From the cell containing the given text, extract its center point as (X, Y) coordinate. 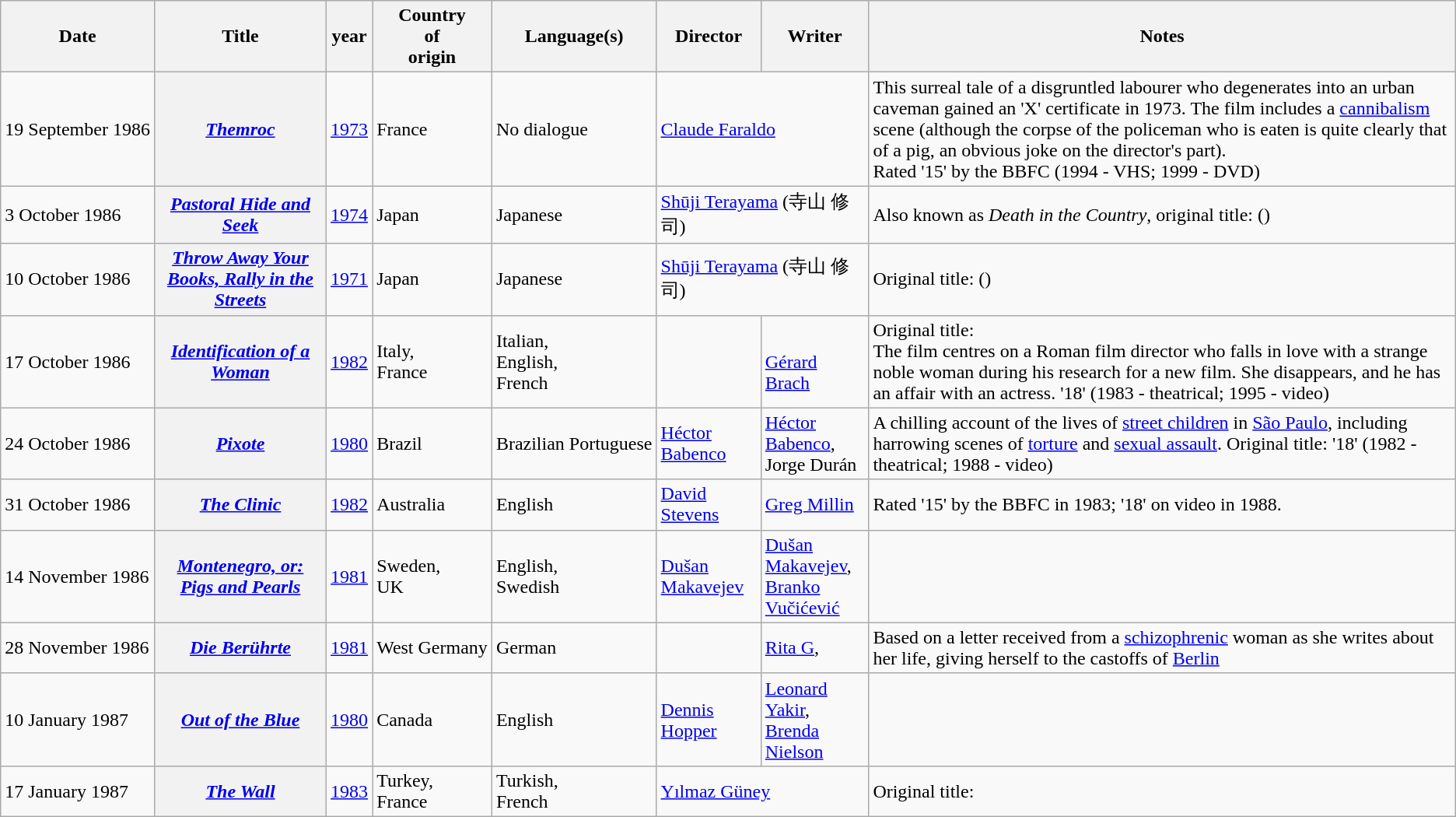
Italian,English,French (574, 361)
Date (78, 37)
28 November 1986 (78, 647)
West Germany (432, 647)
No dialogue (574, 129)
Die Berührte (240, 647)
Pastoral Hide and Seek (240, 215)
1973 (350, 129)
Original title: () (1162, 279)
Montenegro, or: Pigs and Pearls (240, 576)
Turkey,France (432, 791)
Dušan Makavejev (709, 576)
English,Swedish (574, 576)
Héctor Babenco (709, 444)
31 October 1986 (78, 504)
The Clinic (240, 504)
Rated '15' by the BBFC in 1983; '18' on video in 1988. (1162, 504)
Australia (432, 504)
Themroc (240, 129)
17 October 1986 (78, 361)
Gérard Brach (815, 361)
Language(s) (574, 37)
Based on a letter received from a schizophrenic woman as she writes about her life, giving herself to the castoffs of Berlin (1162, 647)
Claude Faraldo (762, 129)
Original title: (1162, 791)
Out of the Blue (240, 719)
Dennis Hopper (709, 719)
1983 (350, 791)
year (350, 37)
10 January 1987 (78, 719)
France (432, 129)
Title (240, 37)
German (574, 647)
19 September 1986 (78, 129)
14 November 1986 (78, 576)
Identification of a Woman (240, 361)
Canada (432, 719)
Héctor Babenco,Jorge Durán (815, 444)
Notes (1162, 37)
Greg Millin (815, 504)
David Stevens (709, 504)
Director (709, 37)
Also known as Death in the Country, original title: () (1162, 215)
Pixote (240, 444)
Writer (815, 37)
Turkish,French (574, 791)
3 October 1986 (78, 215)
Throw Away Your Books, Rally in the Streets (240, 279)
Brazil (432, 444)
Rita G, (815, 647)
Sweden,UK (432, 576)
Brazilian Portuguese (574, 444)
24 October 1986 (78, 444)
The Wall (240, 791)
Dušan Makavejev,Branko Vučićević (815, 576)
1974 (350, 215)
Yılmaz Güney (762, 791)
10 October 1986 (78, 279)
Countryoforigin (432, 37)
Leonard Yakir,Brenda Nielson (815, 719)
17 January 1987 (78, 791)
1971 (350, 279)
Italy,France (432, 361)
